Pinpoint the cell where the given text exists, returning its (X, Y) midpoint coordinate. 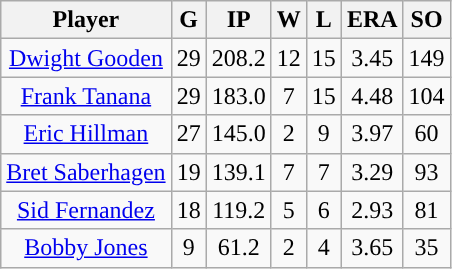
4.48 (372, 96)
5 (288, 210)
ERA (372, 20)
208.2 (238, 58)
L (324, 20)
4 (324, 248)
Eric Hillman (86, 134)
119.2 (238, 210)
3.65 (372, 248)
W (288, 20)
61.2 (238, 248)
SO (426, 20)
12 (288, 58)
3.97 (372, 134)
G (188, 20)
81 (426, 210)
Bobby Jones (86, 248)
IP (238, 20)
145.0 (238, 134)
6 (324, 210)
35 (426, 248)
Frank Tanana (86, 96)
93 (426, 172)
Player (86, 20)
27 (188, 134)
Bret Saberhagen (86, 172)
3.29 (372, 172)
149 (426, 58)
60 (426, 134)
104 (426, 96)
18 (188, 210)
139.1 (238, 172)
Sid Fernandez (86, 210)
2.93 (372, 210)
3.45 (372, 58)
183.0 (238, 96)
Dwight Gooden (86, 58)
19 (188, 172)
